Output the [x, y] coordinate of the center of the cell containing the given text.  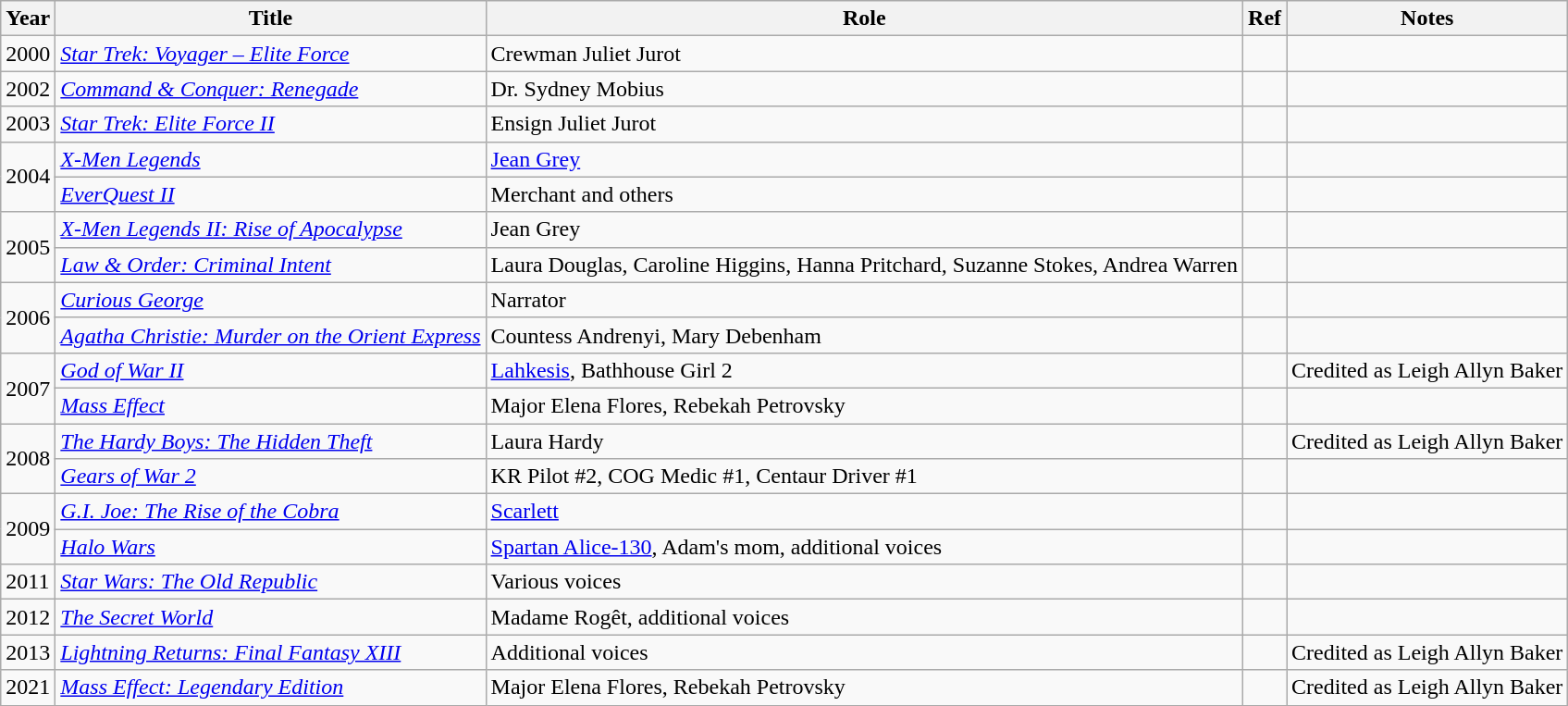
Title [270, 19]
Laura Hardy [864, 441]
2002 [28, 89]
Law & Order: Criminal Intent [270, 265]
2004 [28, 177]
Notes [1427, 19]
Role [864, 19]
X-Men Legends [270, 159]
God of War II [270, 370]
Lahkesis, Bathhouse Girl 2 [864, 370]
Ref [1266, 19]
Spartan Alice-130, Adam's mom, additional voices [864, 547]
Scarlett [864, 512]
Laura Douglas, Caroline Higgins, Hanna Pritchard, Suzanne Stokes, Andrea Warren [864, 265]
2003 [28, 124]
Madame Rogêt, additional voices [864, 617]
Dr. Sydney Mobius [864, 89]
Gears of War 2 [270, 477]
Star Trek: Voyager – Elite Force [270, 54]
Lightning Returns: Final Fantasy XIII [270, 652]
2012 [28, 617]
Narrator [864, 300]
2005 [28, 247]
2021 [28, 687]
Star Wars: The Old Republic [270, 582]
Countess Andrenyi, Mary Debenham [864, 335]
EverQuest II [270, 194]
The Hardy Boys: The Hidden Theft [270, 441]
Command & Conquer: Renegade [270, 89]
G.I. Joe: The Rise of the Cobra [270, 512]
X-Men Legends II: Rise of Apocalypse [270, 229]
Mass Effect: Legendary Edition [270, 687]
Star Trek: Elite Force II [270, 124]
Year [28, 19]
Various voices [864, 582]
The Secret World [270, 617]
2007 [28, 388]
Curious George [270, 300]
2011 [28, 582]
2013 [28, 652]
2006 [28, 317]
Ensign Juliet Jurot [864, 124]
Crewman Juliet Jurot [864, 54]
2008 [28, 459]
Halo Wars [270, 547]
2000 [28, 54]
2009 [28, 529]
Additional voices [864, 652]
KR Pilot #2, COG Medic #1, Centaur Driver #1 [864, 477]
Merchant and others [864, 194]
Agatha Christie: Murder on the Orient Express [270, 335]
Mass Effect [270, 405]
